Pinpoint the cell where the given text exists, returning its [X, Y] midpoint coordinate. 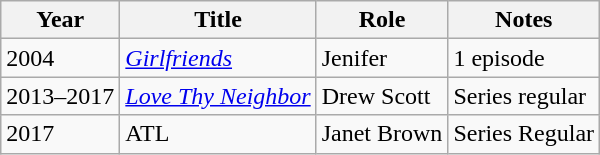
Series regular [524, 96]
Girlfriends [218, 58]
Series Regular [524, 134]
Notes [524, 20]
Year [60, 20]
2017 [60, 134]
Title [218, 20]
Role [382, 20]
Love Thy Neighbor [218, 96]
ATL [218, 134]
2004 [60, 58]
1 episode [524, 58]
2013–2017 [60, 96]
Drew Scott [382, 96]
Janet Brown [382, 134]
Jenifer [382, 58]
